Extract the (x, y) coordinate from the center of the cell holding the provided text.  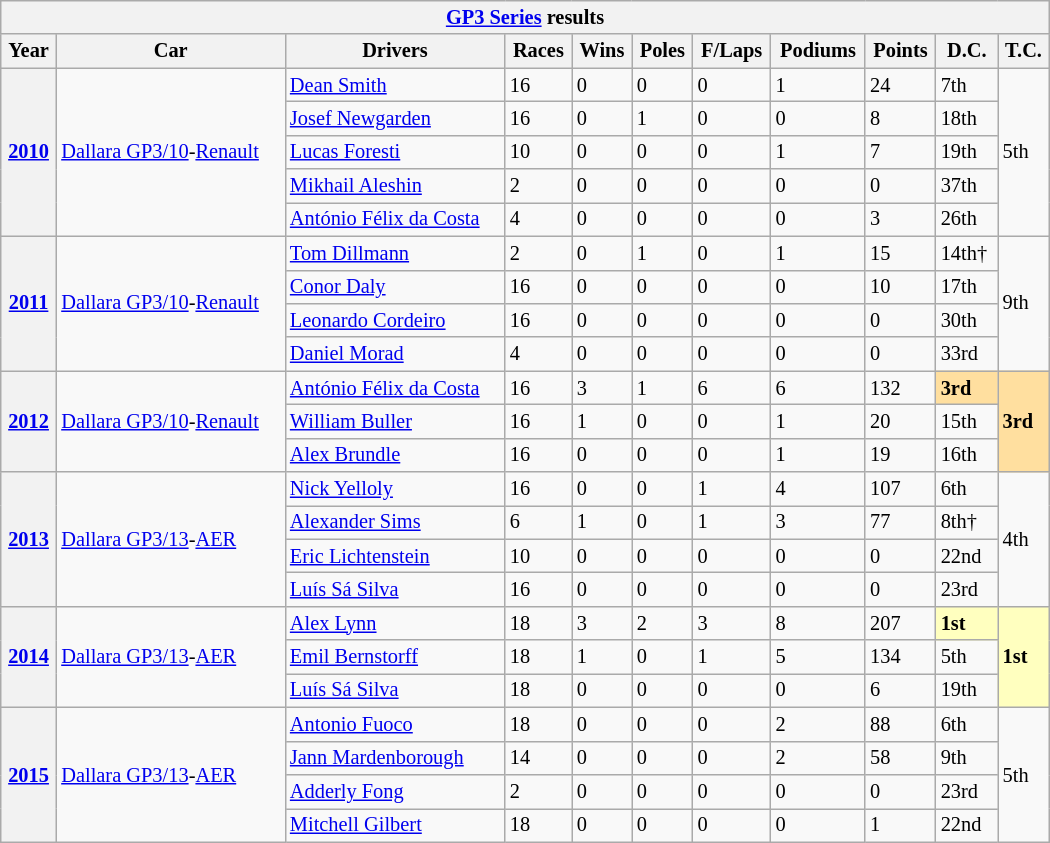
Daniel Morad (395, 354)
Alex Lynn (395, 623)
GP3 Series results (525, 17)
Adderly Fong (395, 791)
2014 (29, 656)
24 (900, 85)
37th (967, 186)
Lucas Foresti (395, 152)
Drivers (395, 51)
2010 (29, 152)
15 (900, 253)
Mikhail Aleshin (395, 186)
15th (967, 421)
Dean Smith (395, 85)
14 (538, 758)
2012 (29, 422)
132 (900, 388)
Nick Yelloly (395, 489)
T.C. (1024, 51)
Josef Newgarden (395, 118)
Emil Bernstorff (395, 657)
4th (1024, 540)
Tom Dillmann (395, 253)
Jann Mardenborough (395, 758)
Races (538, 51)
Alexander Sims (395, 522)
Eric Lichtenstein (395, 556)
Mitchell Gilbert (395, 825)
5 (818, 657)
Podiums (818, 51)
Alex Brundle (395, 455)
107 (900, 489)
7th (967, 85)
20 (900, 421)
2015 (29, 774)
8th† (967, 522)
2013 (29, 540)
134 (900, 657)
Poles (662, 51)
19 (900, 455)
Wins (602, 51)
D.C. (967, 51)
30th (967, 320)
58 (900, 758)
14th† (967, 253)
Antonio Fuoco (395, 724)
18th (967, 118)
88 (900, 724)
Points (900, 51)
16th (967, 455)
33rd (967, 354)
26th (967, 219)
17th (967, 287)
Year (29, 51)
Leonardo Cordeiro (395, 320)
7 (900, 152)
77 (900, 522)
Car (170, 51)
F/Laps (732, 51)
207 (900, 623)
William Buller (395, 421)
Conor Daly (395, 287)
2011 (29, 304)
